Extract the [x, y] coordinate from the center of the cell holding the provided text.  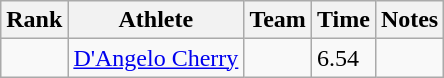
Time [343, 20]
Athlete [156, 20]
Notes [409, 20]
D'Angelo Cherry [156, 58]
6.54 [343, 58]
Team [278, 20]
Rank [34, 20]
